Search for the cell housing the specified text and yield its [x, y] center coordinate. 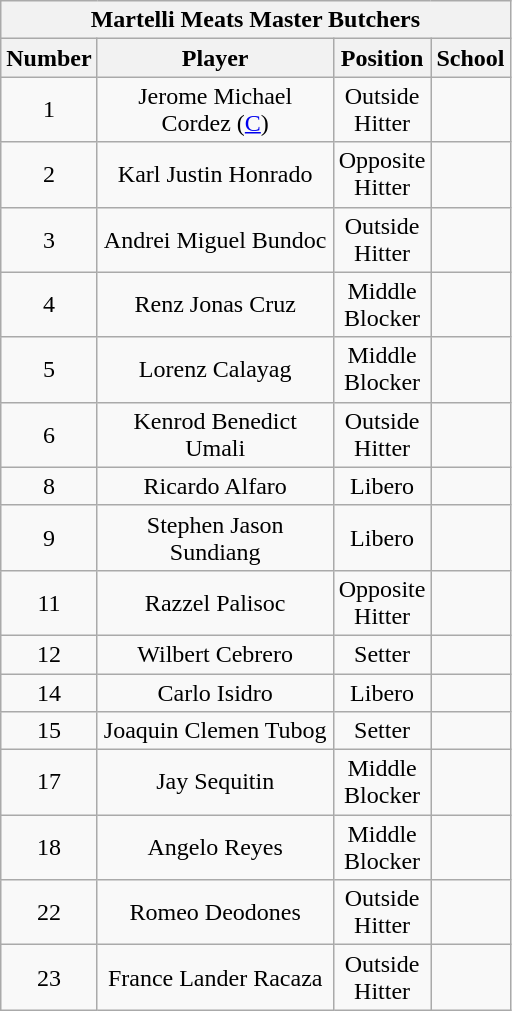
22 [49, 912]
Carlo Isidro [215, 693]
15 [49, 731]
France Lander Racaza [215, 978]
Karl Justin Honrado [215, 174]
Jerome Michael Cordez (C) [215, 110]
9 [49, 538]
5 [49, 370]
Wilbert Cebrero [215, 654]
Lorenz Calayag [215, 370]
Martelli Meats Master Butchers [256, 20]
Jay Sequitin [215, 782]
14 [49, 693]
Position [382, 58]
1 [49, 110]
Razzel Palisoc [215, 602]
Joaquin Clemen Tubog [215, 731]
Angelo Reyes [215, 848]
3 [49, 240]
Kenrod Benedict Umali [215, 434]
Andrei Miguel Bundoc [215, 240]
School [470, 58]
Renz Jonas Cruz [215, 304]
2 [49, 174]
17 [49, 782]
18 [49, 848]
12 [49, 654]
Stephen Jason Sundiang [215, 538]
Ricardo Alfaro [215, 486]
Romeo Deodones [215, 912]
6 [49, 434]
8 [49, 486]
Player [215, 58]
23 [49, 978]
11 [49, 602]
Number [49, 58]
4 [49, 304]
